For the text-containing cell, return its midpoint in (X, Y) coordinate format. 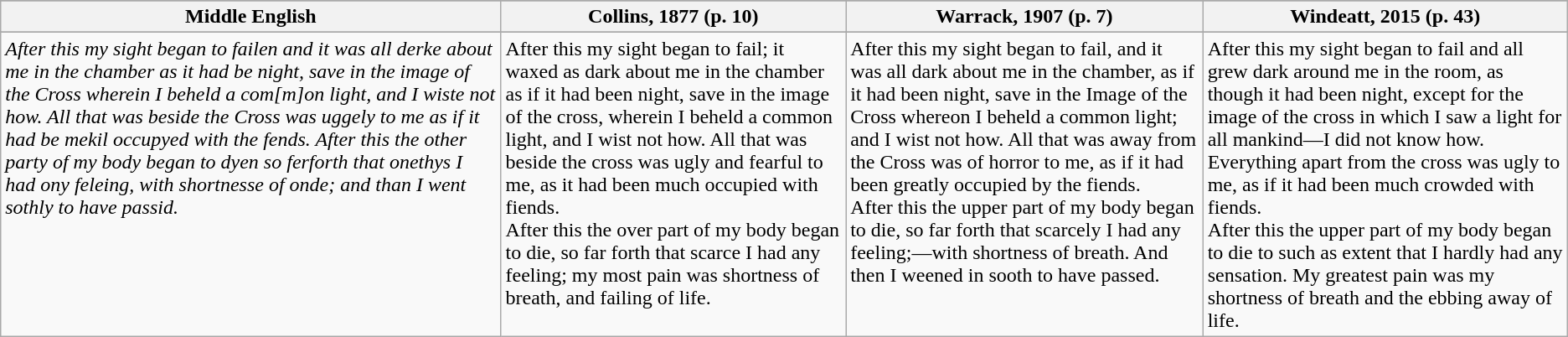
Middle English (251, 17)
Windeatt, 2015 (p. 43) (1385, 17)
Collins, 1877 (p. 10) (673, 17)
Warrack, 1907 (p. 7) (1025, 17)
